Extract the [X, Y] coordinate from the center of the cell holding the provided text.  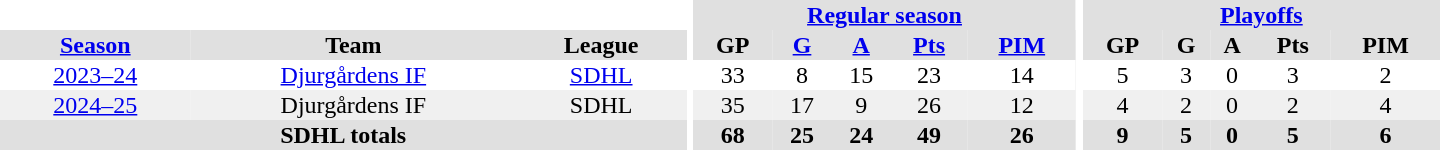
League [601, 45]
49 [930, 135]
2023–24 [96, 75]
68 [733, 135]
12 [1022, 105]
6 [1386, 135]
23 [930, 75]
14 [1022, 75]
Playoffs [1262, 15]
17 [802, 105]
25 [802, 135]
33 [733, 75]
Team [354, 45]
8 [802, 75]
24 [862, 135]
Season [96, 45]
2024–25 [96, 105]
35 [733, 105]
Regular season [884, 15]
15 [862, 75]
SDHL totals [343, 135]
